Extract the [x, y] coordinate from the center of the cell holding the provided text.  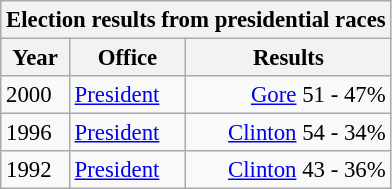
1996 [36, 133]
Clinton 54 - 34% [288, 133]
2000 [36, 95]
Results [288, 58]
Office [127, 58]
Election results from presidential races [196, 20]
1992 [36, 170]
Gore 51 - 47% [288, 95]
Year [36, 58]
Clinton 43 - 36% [288, 170]
